Locate the cell with the specified text and output its (X, Y) center coordinate. 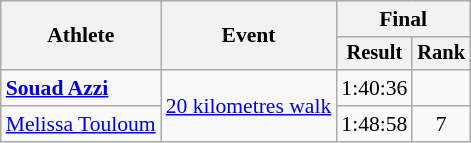
Result (374, 54)
Melissa Touloum (81, 124)
7 (441, 124)
Event (249, 36)
Rank (441, 54)
1:48:58 (374, 124)
1:40:36 (374, 88)
Final (403, 19)
Athlete (81, 36)
20 kilometres walk (249, 106)
Souad Azzi (81, 88)
